Pinpoint the cell where the given text exists, returning its [x, y] midpoint coordinate. 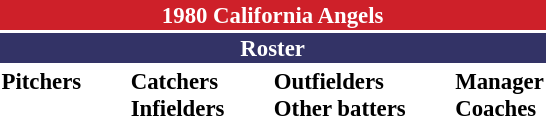
1980 California Angels [272, 15]
Roster [272, 48]
